Capture the cell that displays the provided text and extract its [x, y] central coordinate. 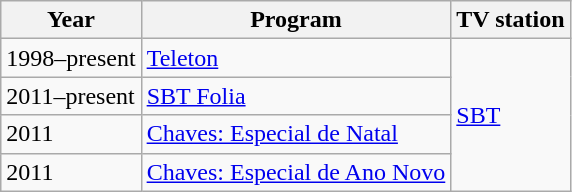
2011–present [71, 96]
1998–present [71, 58]
TV station [510, 20]
SBT [510, 115]
SBT Folia [296, 96]
Program [296, 20]
Teleton [296, 58]
Chaves: Especial de Natal [296, 134]
Chaves: Especial de Ano Novo [296, 172]
Year [71, 20]
